Provide the (x, y) coordinate of the cell's center where the given text is located.  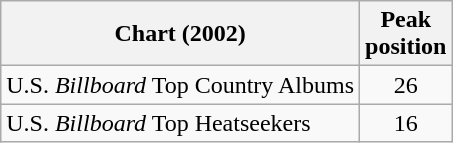
Peakposition (406, 34)
16 (406, 123)
U.S. Billboard Top Country Albums (180, 85)
U.S. Billboard Top Heatseekers (180, 123)
Chart (2002) (180, 34)
26 (406, 85)
